Identify which cell holds the provided text, then report its [X, Y] central coordinate. 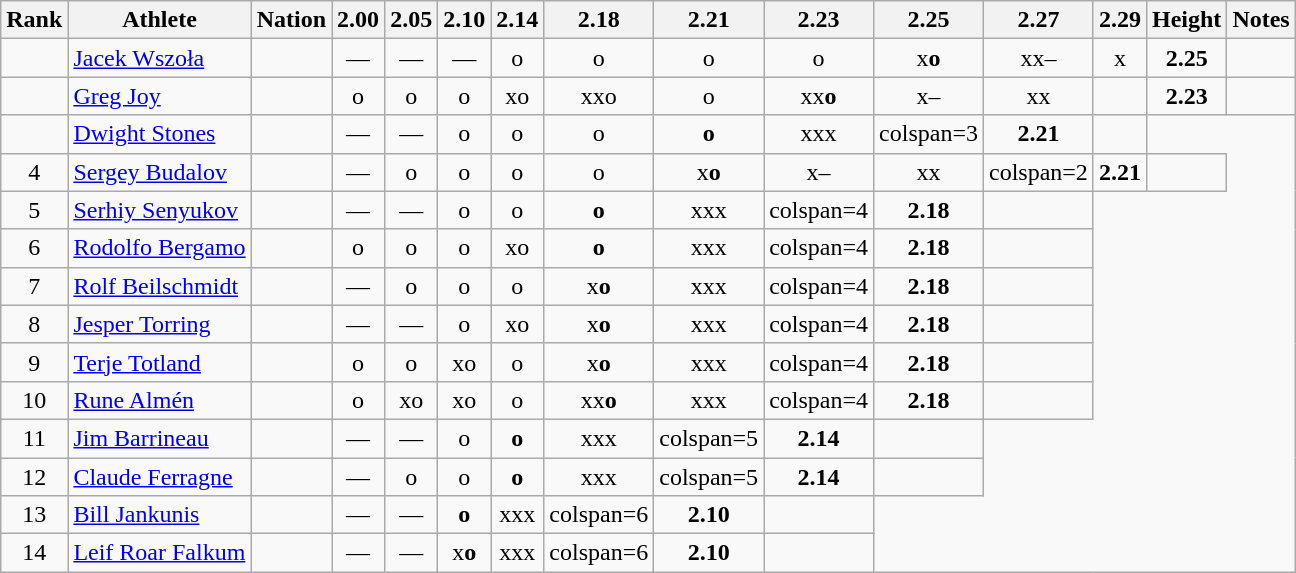
Rune Almén [160, 400]
2.05 [412, 20]
Terje Totland [160, 362]
13 [34, 515]
Rolf Beilschmidt [160, 286]
2.00 [358, 20]
12 [34, 477]
Rodolfo Bergamo [160, 248]
Jesper Torring [160, 324]
Greg Joy [160, 96]
Jacek Wszoła [160, 58]
11 [34, 438]
2.29 [1120, 20]
Height [1186, 20]
Athlete [160, 20]
4 [34, 172]
Dwight Stones [160, 134]
7 [34, 286]
2.27 [1038, 20]
Notes [1261, 20]
Bill Jankunis [160, 515]
14 [34, 553]
8 [34, 324]
colspan=2 [1038, 172]
Jim Barrineau [160, 438]
colspan=3 [929, 134]
Leif Roar Falkum [160, 553]
Sergey Budalov [160, 172]
10 [34, 400]
5 [34, 210]
x [1120, 58]
Serhiy Senyukov [160, 210]
Claude Ferragne [160, 477]
xx– [1038, 58]
Rank [34, 20]
Nation [291, 20]
9 [34, 362]
6 [34, 248]
